Provide the [x, y] coordinate of the cell's center where the given text is located.  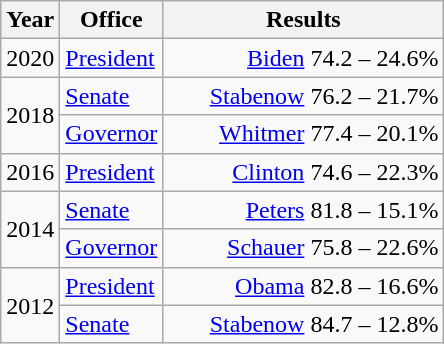
2018 [30, 115]
2016 [30, 172]
Results [304, 20]
Whitmer 77.4 – 20.1% [304, 134]
Year [30, 20]
Stabenow 76.2 – 21.7% [304, 96]
Schauer 75.8 – 22.6% [304, 248]
Biden 74.2 – 24.6% [304, 58]
2020 [30, 58]
Obama 82.8 – 16.6% [304, 286]
2012 [30, 305]
Clinton 74.6 – 22.3% [304, 172]
2014 [30, 229]
Stabenow 84.7 – 12.8% [304, 324]
Peters 81.8 – 15.1% [304, 210]
Office [112, 20]
